From the cell containing the given text, extract its center point as (x, y) coordinate. 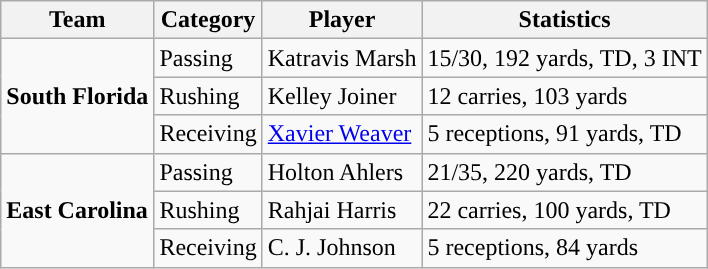
Katravis Marsh (342, 58)
Holton Ahlers (342, 172)
Statistics (564, 20)
5 receptions, 84 yards (564, 248)
South Florida (78, 96)
Category (208, 20)
Player (342, 20)
Team (78, 20)
12 carries, 103 yards (564, 96)
C. J. Johnson (342, 248)
Kelley Joiner (342, 96)
Rahjai Harris (342, 210)
22 carries, 100 yards, TD (564, 210)
21/35, 220 yards, TD (564, 172)
Xavier Weaver (342, 134)
East Carolina (78, 210)
5 receptions, 91 yards, TD (564, 134)
15/30, 192 yards, TD, 3 INT (564, 58)
